Detect which cell encompasses the target text, then output its (x, y) center coordinate. 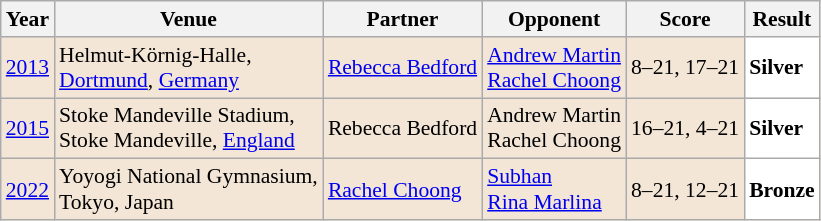
Opponent (554, 19)
Rachel Choong (402, 190)
2013 (28, 68)
8–21, 17–21 (685, 68)
Score (685, 19)
Yoyogi National Gymnasium,Tokyo, Japan (188, 190)
16–21, 4–21 (685, 128)
Year (28, 19)
2022 (28, 190)
8–21, 12–21 (685, 190)
Helmut-Körnig-Halle,Dortmund, Germany (188, 68)
Stoke Mandeville Stadium,Stoke Mandeville, England (188, 128)
Result (782, 19)
Subhan Rina Marlina (554, 190)
Venue (188, 19)
Bronze (782, 190)
2015 (28, 128)
Partner (402, 19)
